Pinpoint the cell where the given text exists, returning its (X, Y) midpoint coordinate. 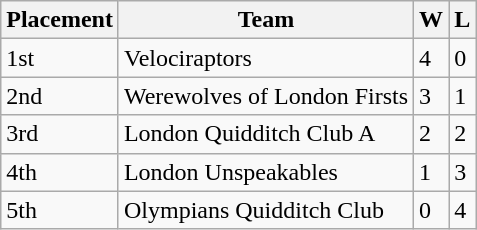
5th (60, 210)
L (462, 20)
W (432, 20)
3rd (60, 134)
4th (60, 172)
Team (266, 20)
1st (60, 58)
Werewolves of London Firsts (266, 96)
London Quidditch Club A (266, 134)
London Unspeakables (266, 172)
Velociraptors (266, 58)
Olympians Quidditch Club (266, 210)
Placement (60, 20)
2nd (60, 96)
